Return the [x, y] coordinate for the center point of the cell that contains the specified text.  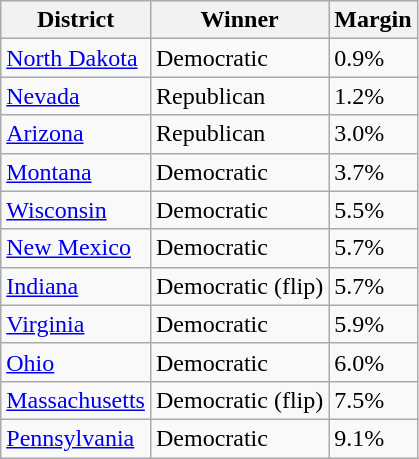
5.9% [373, 324]
Nevada [76, 96]
3.0% [373, 134]
Montana [76, 172]
7.5% [373, 400]
3.7% [373, 172]
Indiana [76, 286]
9.1% [373, 438]
District [76, 20]
Winner [239, 20]
0.9% [373, 58]
Ohio [76, 362]
Wisconsin [76, 210]
5.5% [373, 210]
Massachusetts [76, 400]
6.0% [373, 362]
Arizona [76, 134]
New Mexico [76, 248]
Margin [373, 20]
1.2% [373, 96]
Pennsylvania [76, 438]
North Dakota [76, 58]
Virginia [76, 324]
